Detect which cell encompasses the target text, then output its [X, Y] center coordinate. 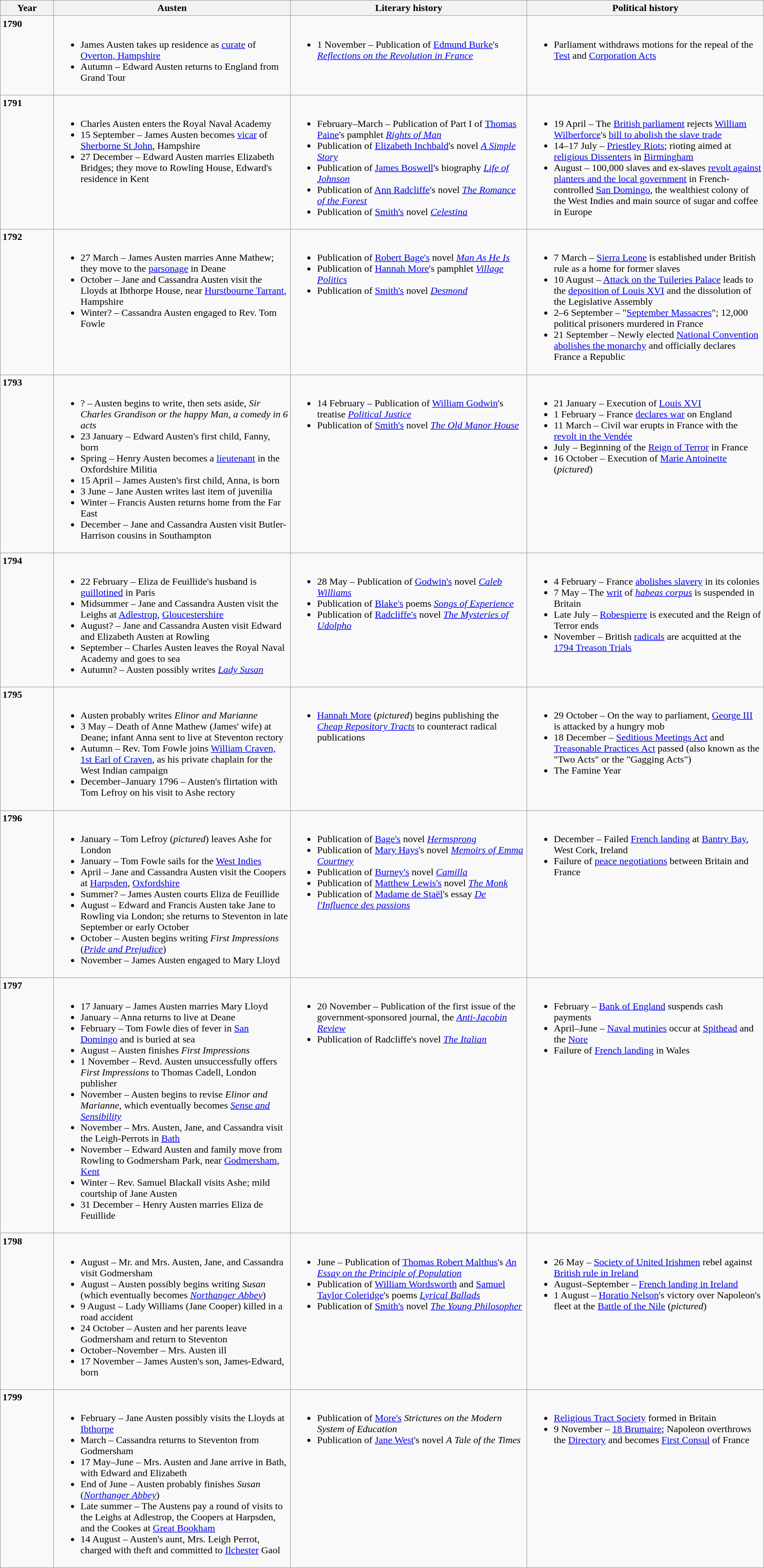
1793 [27, 464]
December – Failed French landing at Bantry Bay, West Cork, IrelandFailure of peace negotiations between Britain and France [645, 894]
14 February – Publication of William Godwin's treatise Political JusticePublication of Smith's novel The Old Manor House [409, 464]
James Austen takes up residence as curate of Overton, HampshireAutumn – Edward Austen returns to England from Grand Tour [172, 55]
Publication of Robert Bage's novel Man As He IsPublication of Hannah More's pamphlet Village PoliticsPublication of Smith's novel Desmond [409, 302]
1795 [27, 749]
Political history [645, 8]
1799 [27, 1479]
February – Bank of England suspends cash paymentsApril–June – Naval mutinies occur at Spithead and the NoreFailure of French landing in Wales [645, 1105]
20 November – Publication of the first issue of the government-sponsored journal, the Anti-Jacobin ReviewPublication of Radcliffe's novel The Italian [409, 1105]
Austen [172, 8]
1791 [27, 162]
1797 [27, 1105]
Publication of More's Strictures on the Modern System of EducationPublication of Jane West's novel A Tale of the Times [409, 1479]
Year [27, 8]
1794 [27, 620]
1790 [27, 55]
1796 [27, 894]
Parliament withdraws motions for the repeal of the Test and Corporation Acts [645, 55]
Religious Tract Society formed in Britain9 November – 18 Brumaire; Napoleon overthrows the Directory and becomes First Consul of France [645, 1479]
Hannah More (pictured) begins publishing the Cheap Repository Tracts to counteract radical publications [409, 749]
1792 [27, 302]
1798 [27, 1311]
1 November – Publication of Edmund Burke's Reflections on the Revolution in France [409, 55]
Literary history [409, 8]
